From the cell containing the given text, extract its center point as [x, y] coordinate. 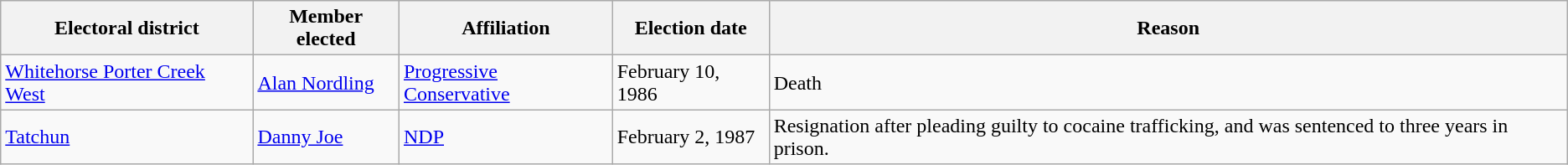
Alan Nordling [327, 82]
Progressive Conservative [506, 82]
Election date [690, 28]
Danny Joe [327, 137]
Affiliation [506, 28]
Electoral district [127, 28]
Tatchun [127, 137]
February 2, 1987 [690, 137]
NDP [506, 137]
February 10, 1986 [690, 82]
Whitehorse Porter Creek West [127, 82]
Member elected [327, 28]
Death [1168, 82]
Reason [1168, 28]
Resignation after pleading guilty to cocaine trafficking, and was sentenced to three years in prison. [1168, 137]
